Find where the given text appears and provide that cell's center as [X, Y] coordinate. 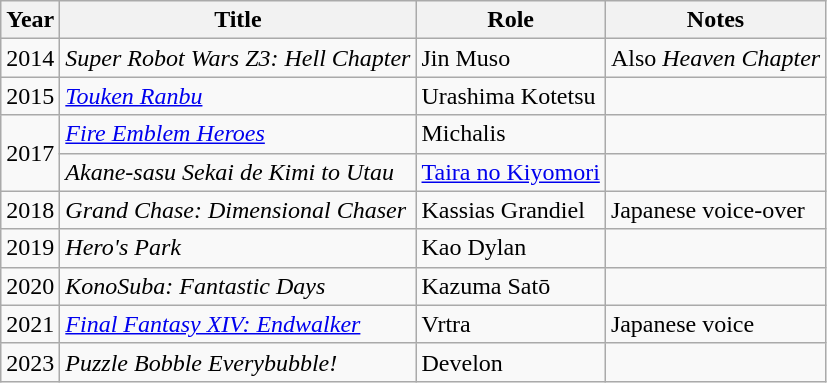
Notes [715, 20]
Grand Chase: Dimensional Chaser [238, 210]
2014 [30, 58]
Japanese voice [715, 324]
2019 [30, 248]
Kao Dylan [510, 248]
Vrtra [510, 324]
2023 [30, 362]
Year [30, 20]
2020 [30, 286]
KonoSuba: Fantastic Days [238, 286]
Hero's Park [238, 248]
Akane-sasu Sekai de Kimi to Utau [238, 172]
Kassias Grandiel [510, 210]
Jin Muso [510, 58]
Fire Emblem Heroes [238, 134]
Also Heaven Chapter [715, 58]
Title [238, 20]
Final Fantasy XIV: Endwalker [238, 324]
2015 [30, 96]
2017 [30, 153]
Michalis [510, 134]
Kazuma Satō [510, 286]
Japanese voice-over [715, 210]
2021 [30, 324]
Super Robot Wars Z3: Hell Chapter [238, 58]
Puzzle Bobble Everybubble! [238, 362]
Taira no Kiyomori [510, 172]
Urashima Kotetsu [510, 96]
Develon [510, 362]
Role [510, 20]
2018 [30, 210]
Touken Ranbu [238, 96]
